Return [X, Y] of the center of cell containing provided text 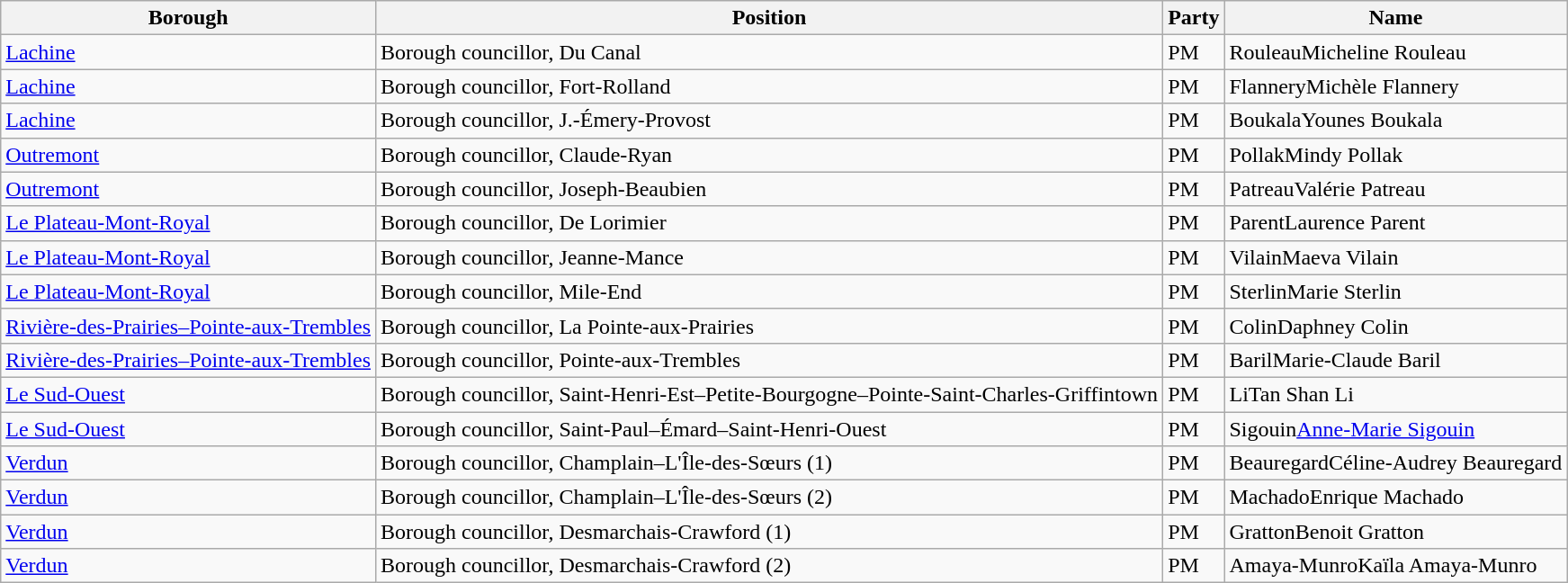
BoukalaYounes Boukala [1396, 121]
PollakMindy Pollak [1396, 155]
LiTan Shan Li [1396, 394]
ColinDaphney Colin [1396, 326]
GrattonBenoit Gratton [1396, 532]
MachadoEnrique Machado [1396, 498]
VilainMaeva Vilain [1396, 257]
Borough councillor, Pointe-aux-Trembles [770, 360]
Borough councillor, Champlain–L'Île-des-Sœurs (2) [770, 498]
Borough councillor, Desmarchais-Crawford (1) [770, 532]
Borough councillor, Desmarchais-Crawford (2) [770, 566]
Borough councillor, Du Canal [770, 52]
PatreauValérie Patreau [1396, 189]
Borough [189, 18]
Borough councillor, Mile-End [770, 291]
Borough councillor, Champlain–L'Île-des-Sœurs (1) [770, 463]
Borough councillor, De Lorimier [770, 223]
Position [770, 18]
Borough councillor, Fort-Rolland [770, 86]
SigouinAnne-Marie Sigouin [1396, 429]
Borough councillor, Claude-Ryan [770, 155]
Borough councillor, Jeanne-Mance [770, 257]
Name [1396, 18]
BeauregardCéline-Audrey Beauregard [1396, 463]
Amaya-MunroKaïla Amaya-Munro [1396, 566]
ParentLaurence Parent [1396, 223]
Borough councillor, La Pointe-aux-Prairies [770, 326]
Borough councillor, J.-Émery-Provost [770, 121]
Borough councillor, Joseph-Beaubien [770, 189]
BarilMarie-Claude Baril [1396, 360]
FlanneryMichèle Flannery [1396, 86]
Borough councillor, Saint-Henri-Est–Petite-Bourgogne–Pointe-Saint-Charles-Griffintown [770, 394]
Borough councillor, Saint-Paul–Émard–Saint-Henri-Ouest [770, 429]
Party [1194, 18]
SterlinMarie Sterlin [1396, 291]
RouleauMicheline Rouleau [1396, 52]
